Pinpoint the cell where the given text exists, returning its [X, Y] midpoint coordinate. 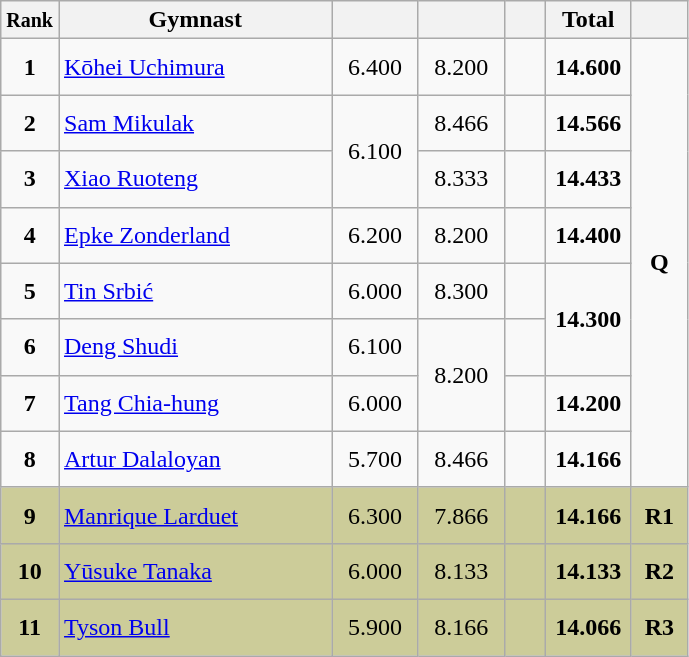
Epke Zonderland [195, 235]
11 [30, 627]
14.566 [588, 123]
1 [30, 67]
R1 [659, 515]
8.333 [461, 179]
3 [30, 179]
Tin Srbić [195, 291]
5 [30, 291]
14.433 [588, 179]
6.400 [375, 67]
Tyson Bull [195, 627]
Manrique Larduet [195, 515]
Q [659, 263]
8.133 [461, 571]
14.400 [588, 235]
14.600 [588, 67]
6 [30, 347]
6.200 [375, 235]
14.300 [588, 319]
Sam Mikulak [195, 123]
Total [588, 20]
5.900 [375, 627]
14.133 [588, 571]
8.166 [461, 627]
6.300 [375, 515]
10 [30, 571]
14.200 [588, 403]
R3 [659, 627]
4 [30, 235]
Artur Dalaloyan [195, 459]
Gymnast [195, 20]
2 [30, 123]
8.300 [461, 291]
5.700 [375, 459]
Deng Shudi [195, 347]
Xiao Ruoteng [195, 179]
Yūsuke Tanaka [195, 571]
8 [30, 459]
7.866 [461, 515]
14.066 [588, 627]
Kōhei Uchimura [195, 67]
R2 [659, 571]
9 [30, 515]
7 [30, 403]
Rank [30, 20]
Tang Chia-hung [195, 403]
